Search for the cell housing the specified text and yield its [X, Y] center coordinate. 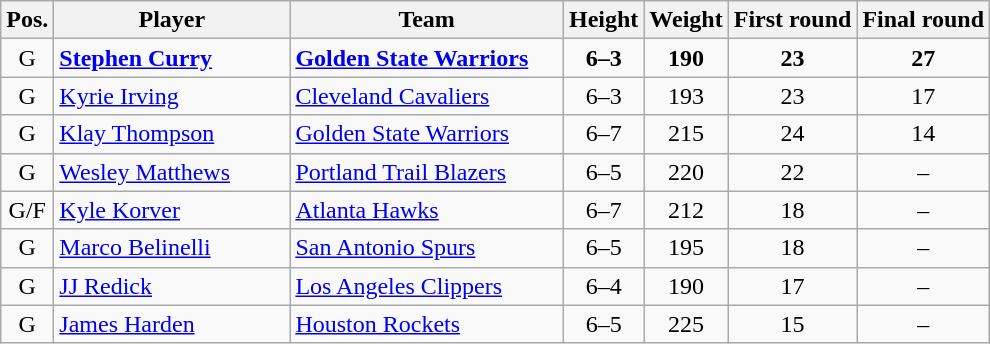
15 [792, 324]
Klay Thompson [172, 134]
Kyle Korver [172, 210]
Atlanta Hawks [427, 210]
24 [792, 134]
Pos. [28, 20]
Marco Belinelli [172, 248]
Player [172, 20]
Cleveland Cavaliers [427, 96]
San Antonio Spurs [427, 248]
JJ Redick [172, 286]
Houston Rockets [427, 324]
James Harden [172, 324]
22 [792, 172]
G/F [28, 210]
Los Angeles Clippers [427, 286]
Wesley Matthews [172, 172]
Portland Trail Blazers [427, 172]
First round [792, 20]
215 [686, 134]
195 [686, 248]
Final round [924, 20]
212 [686, 210]
Team [427, 20]
27 [924, 58]
Stephen Curry [172, 58]
225 [686, 324]
6–4 [603, 286]
14 [924, 134]
Height [603, 20]
Weight [686, 20]
Kyrie Irving [172, 96]
220 [686, 172]
193 [686, 96]
